Find where the given text appears and provide that cell's center as [X, Y] coordinate. 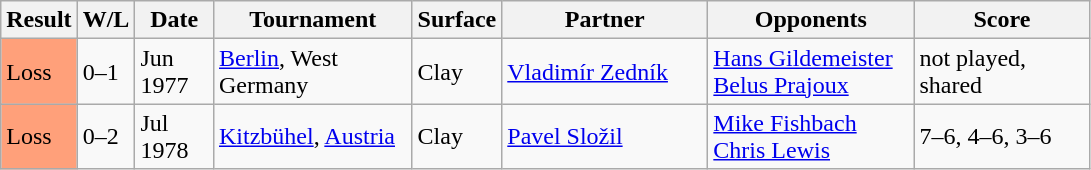
0–1 [106, 72]
Surface [457, 20]
Jun 1977 [174, 72]
Result [39, 20]
Jul 1978 [174, 136]
Berlin, West Germany [312, 72]
Score [1002, 20]
not played, shared [1002, 72]
0–2 [106, 136]
Mike Fishbach Chris Lewis [811, 136]
Hans Gildemeister Belus Prajoux [811, 72]
W/L [106, 20]
Vladimír Zedník [605, 72]
7–6, 4–6, 3–6 [1002, 136]
Pavel Složil [605, 136]
Kitzbühel, Austria [312, 136]
Tournament [312, 20]
Date [174, 20]
Opponents [811, 20]
Partner [605, 20]
